Return (X, Y) of the center of cell containing provided text 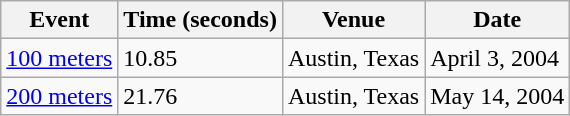
Event (60, 20)
Time (seconds) (200, 20)
10.85 (200, 58)
100 meters (60, 58)
Date (498, 20)
May 14, 2004 (498, 96)
April 3, 2004 (498, 58)
Venue (353, 20)
200 meters (60, 96)
21.76 (200, 96)
